Return [x, y] of the center of cell containing provided text 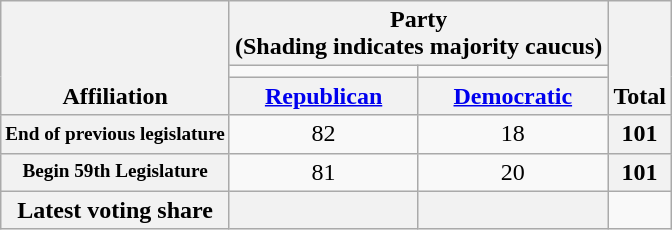
Democratic [513, 96]
Party (Shading indicates majority caucus) [418, 34]
End of previous legislature [116, 134]
Latest voting share [116, 210]
20 [513, 172]
Affiliation [116, 58]
Republican [323, 96]
82 [323, 134]
Begin 59th Legislature [116, 172]
18 [513, 134]
81 [323, 172]
Total [640, 58]
